Provide the (X, Y) coordinate of the cell's center where the given text is located.  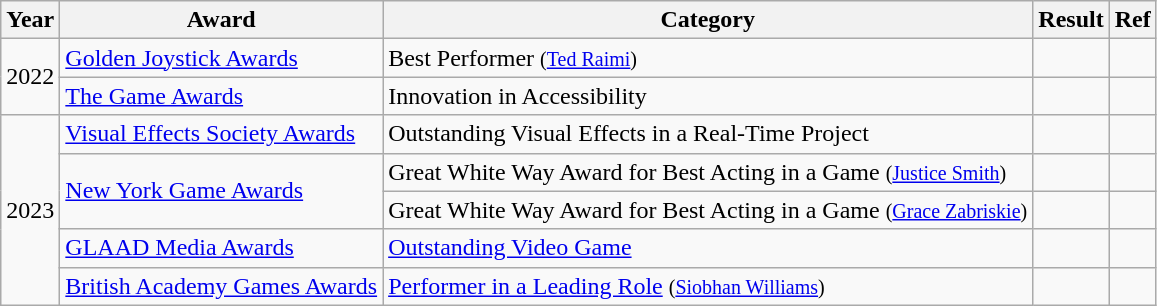
British Academy Games Awards (222, 286)
Category (708, 20)
Performer in a Leading Role (Siobhan Williams) (708, 286)
Outstanding Visual Effects in a Real-Time Project (708, 134)
Award (222, 20)
Year (30, 20)
Result (1071, 20)
The Game Awards (222, 96)
Ref (1132, 20)
Great White Way Award for Best Acting in a Game (Justice Smith) (708, 172)
GLAAD Media Awards (222, 248)
New York Game Awards (222, 191)
Visual Effects Society Awards (222, 134)
Great White Way Award for Best Acting in a Game (Grace Zabriskie) (708, 210)
2023 (30, 210)
2022 (30, 77)
Golden Joystick Awards (222, 58)
Best Performer (Ted Raimi) (708, 58)
Outstanding Video Game (708, 248)
Innovation in Accessibility (708, 96)
